Detect which cell encompasses the target text, then output its (X, Y) center coordinate. 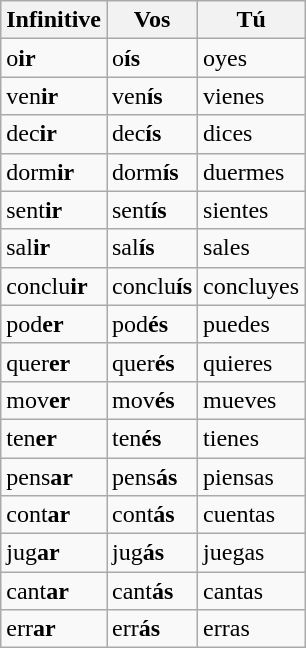
jugás (152, 553)
pensar (54, 477)
cantás (152, 591)
movés (152, 400)
poder (54, 324)
vienes (252, 96)
Infinitive (54, 20)
decir (54, 134)
contás (152, 515)
oir (54, 58)
dormís (152, 172)
oís (152, 58)
duermes (252, 172)
sentir (54, 210)
podés (152, 324)
sientes (252, 210)
Vos (152, 20)
piensas (252, 477)
pensás (152, 477)
sales (252, 248)
decís (152, 134)
salís (152, 248)
puedes (252, 324)
errás (152, 629)
tenés (152, 438)
jugar (54, 553)
querer (54, 362)
tienes (252, 438)
venir (54, 96)
concluir (54, 286)
sentís (152, 210)
venís (152, 96)
Tú (252, 20)
querés (152, 362)
errar (54, 629)
mover (54, 400)
cantar (54, 591)
mueves (252, 400)
juegas (252, 553)
erras (252, 629)
quieres (252, 362)
dices (252, 134)
concluís (152, 286)
tener (54, 438)
dormir (54, 172)
cuentas (252, 515)
concluyes (252, 286)
oyes (252, 58)
contar (54, 515)
salir (54, 248)
cantas (252, 591)
